Output the [X, Y] coordinate of the center of the cell containing the given text.  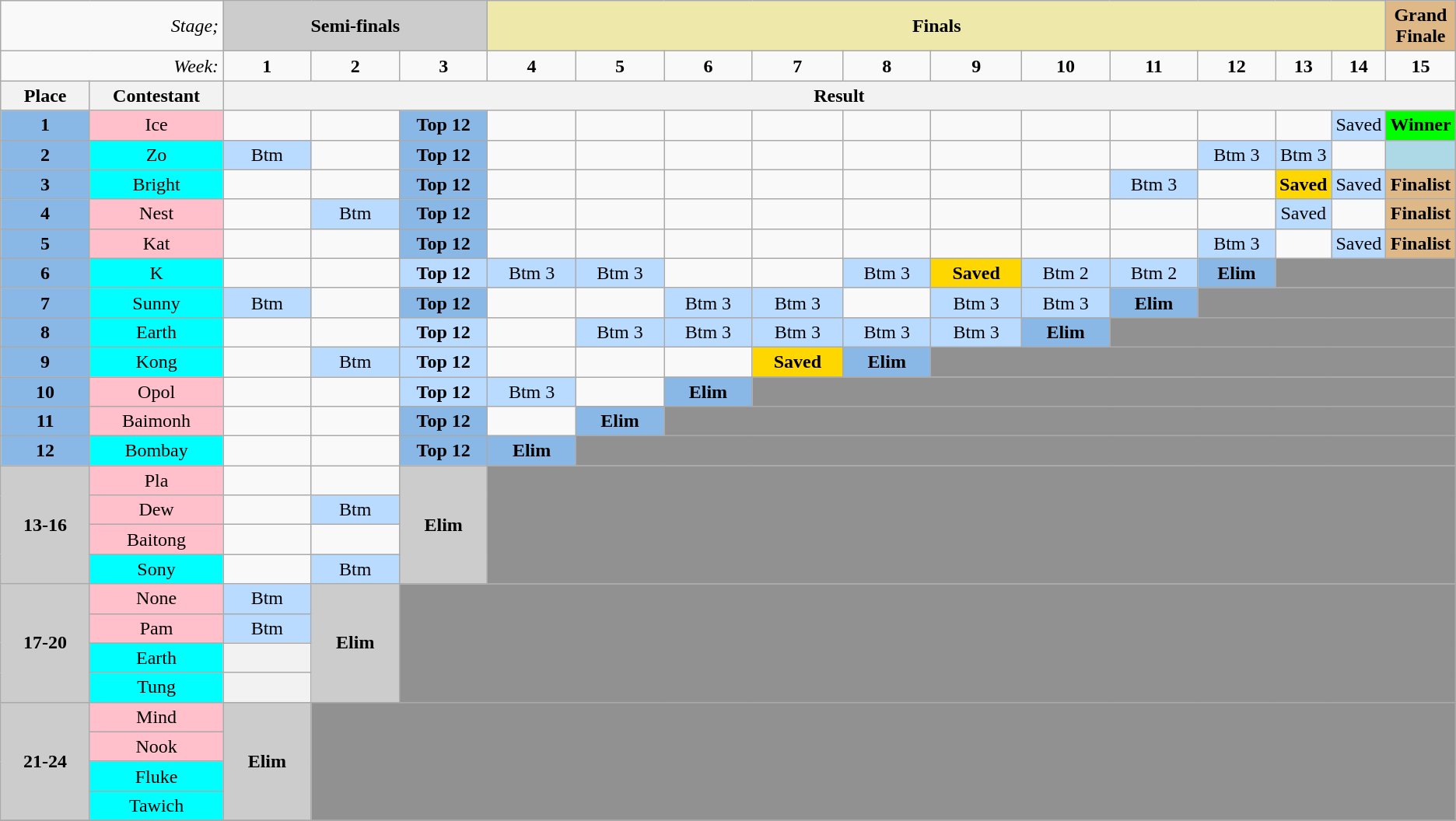
Baitong [156, 540]
Sunny [156, 302]
Tawich [156, 805]
21-24 [45, 761]
Place [45, 96]
Ice [156, 125]
Tung [156, 687]
Bombay [156, 451]
Result [840, 96]
Winner [1421, 125]
None [156, 599]
Fluke [156, 776]
Kong [156, 362]
Sony [156, 569]
14 [1359, 66]
Dew [156, 510]
Week: [112, 66]
Finals [936, 26]
Pla [156, 480]
Kat [156, 243]
Semi-finals [355, 26]
Pam [156, 628]
15 [1421, 66]
Mind [156, 717]
Zo [156, 155]
Nook [156, 746]
Nest [156, 214]
Stage; [112, 26]
Grand Finale [1421, 26]
Opol [156, 391]
17-20 [45, 643]
K [156, 273]
13-16 [45, 525]
Baimonh [156, 421]
Contestant [156, 96]
Bright [156, 184]
13 [1304, 66]
